Find where the given text appears and provide that cell's center as (x, y) coordinate. 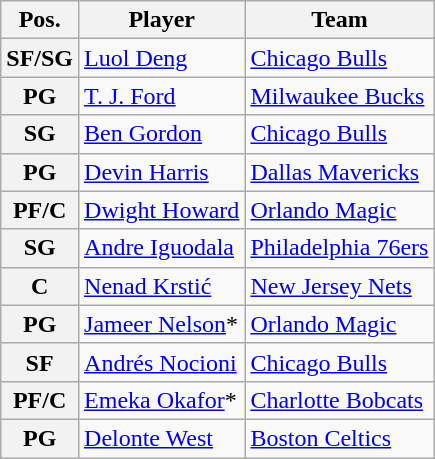
Emeka Okafor* (162, 400)
Jameer Nelson* (162, 324)
Luol Deng (162, 58)
Boston Celtics (340, 438)
Dwight Howard (162, 210)
Andre Iguodala (162, 248)
Dallas Mavericks (340, 172)
Devin Harris (162, 172)
SF (40, 362)
Charlotte Bobcats (340, 400)
Milwaukee Bucks (340, 96)
Pos. (40, 20)
Delonte West (162, 438)
C (40, 286)
New Jersey Nets (340, 286)
Nenad Krstić (162, 286)
Andrés Nocioni (162, 362)
Philadelphia 76ers (340, 248)
SF/SG (40, 58)
Player (162, 20)
Ben Gordon (162, 134)
T. J. Ford (162, 96)
Team (340, 20)
